Provide the (X, Y) coordinate of the cell's center where the given text is located.  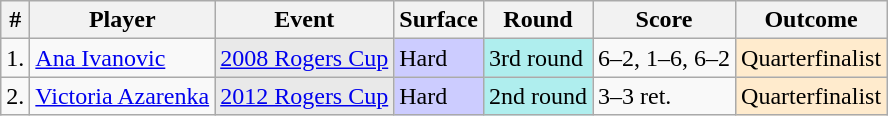
2nd round (538, 96)
Victoria Azarenka (122, 96)
3–3 ret. (664, 96)
3rd round (538, 58)
Event (304, 20)
Ana Ivanovic (122, 58)
Player (122, 20)
2. (16, 96)
Round (538, 20)
Score (664, 20)
6–2, 1–6, 6–2 (664, 58)
Outcome (812, 20)
# (16, 20)
Surface (439, 20)
2012 Rogers Cup (304, 96)
2008 Rogers Cup (304, 58)
1. (16, 58)
